For the text-containing cell, return its midpoint in (X, Y) coordinate format. 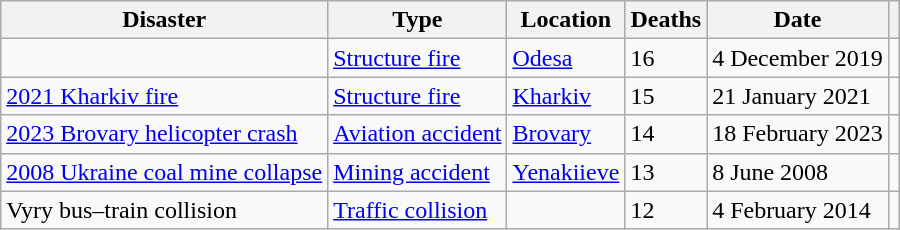
Traffic collision (418, 210)
8 June 2008 (798, 172)
2021 Kharkiv fire (164, 96)
18 February 2023 (798, 134)
Location (566, 20)
4 February 2014 (798, 210)
Odesa (566, 58)
Disaster (164, 20)
Mining accident (418, 172)
Type (418, 20)
Deaths (666, 20)
13 (666, 172)
Brovary (566, 134)
Aviation accident (418, 134)
14 (666, 134)
Date (798, 20)
2008 Ukraine coal mine collapse (164, 172)
2023 Brovary helicopter crash (164, 134)
15 (666, 96)
Yenakiieve (566, 172)
21 January 2021 (798, 96)
Vyry bus–train collision (164, 210)
12 (666, 210)
Kharkiv (566, 96)
4 December 2019 (798, 58)
16 (666, 58)
